For the text-containing cell, return its midpoint in [X, Y] coordinate format. 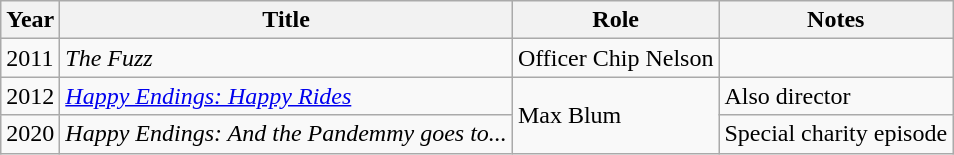
Year [30, 20]
2012 [30, 96]
2011 [30, 58]
2020 [30, 134]
Max Blum [616, 115]
Officer Chip Nelson [616, 58]
Role [616, 20]
Special charity episode [836, 134]
Happy Endings: And the Pandemmy goes to... [286, 134]
Also director [836, 96]
Happy Endings: Happy Rides [286, 96]
Notes [836, 20]
The Fuzz [286, 58]
Title [286, 20]
